Find where the given text appears and provide that cell's center as [X, Y] coordinate. 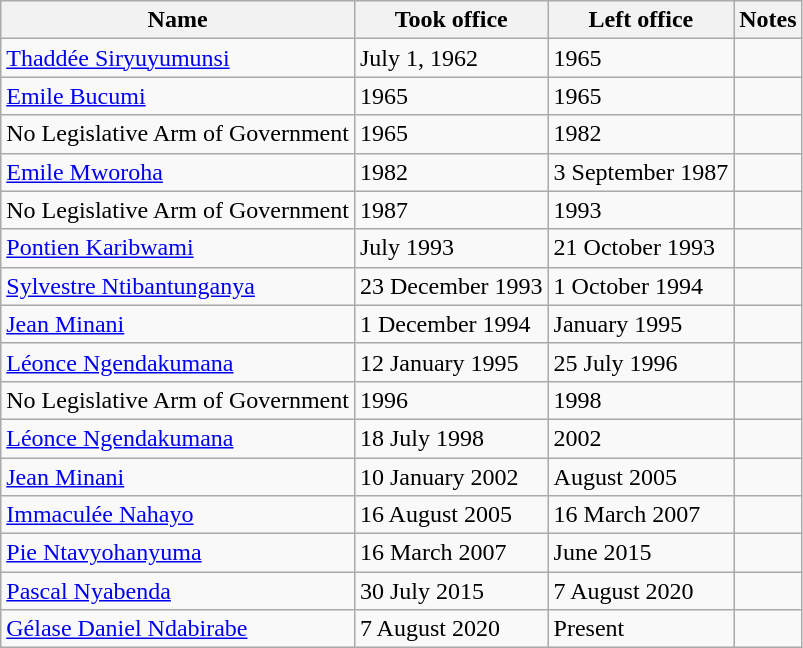
Emile Mworoha [178, 172]
16 August 2005 [451, 515]
Name [178, 20]
10 January 2002 [451, 477]
Gélase Daniel Ndabirabe [178, 629]
23 December 1993 [451, 286]
Immaculée Nahayo [178, 515]
1 October 1994 [641, 286]
1987 [451, 210]
Notes [768, 20]
12 January 1995 [451, 362]
Pontien Karibwami [178, 248]
July 1993 [451, 248]
Sylvestre Ntibantunganya [178, 286]
1 December 1994 [451, 324]
Pascal Nyabenda [178, 591]
Present [641, 629]
Emile Bucumi [178, 96]
Pie Ntavyohanyuma [178, 553]
3 September 1987 [641, 172]
1998 [641, 400]
Left office [641, 20]
1993 [641, 210]
August 2005 [641, 477]
18 July 1998 [451, 438]
25 July 1996 [641, 362]
21 October 1993 [641, 248]
Thaddée Siryuyumunsi [178, 58]
1996 [451, 400]
30 July 2015 [451, 591]
January 1995 [641, 324]
July 1, 1962 [451, 58]
Took office [451, 20]
June 2015 [641, 553]
2002 [641, 438]
